Return [X, Y] of the center of cell containing provided text 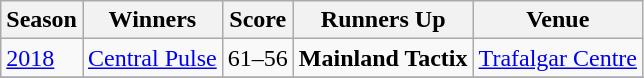
61–56 [258, 58]
2018 [42, 58]
Winners [152, 20]
Score [258, 20]
Season [42, 20]
Runners Up [383, 20]
Mainland Tactix [383, 58]
Venue [558, 20]
Trafalgar Centre [558, 58]
Central Pulse [152, 58]
